Return the (x, y) coordinate for the center point of the cell that contains the specified text.  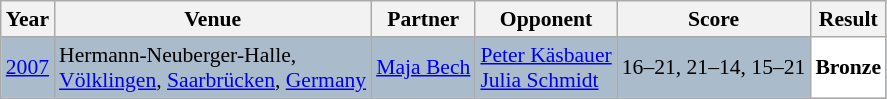
Score (714, 19)
Result (848, 19)
2007 (28, 68)
Venue (212, 19)
Bronze (848, 68)
16–21, 21–14, 15–21 (714, 68)
Hermann-Neuberger-Halle,Völklingen, Saarbrücken, Germany (212, 68)
Partner (423, 19)
Year (28, 19)
Opponent (546, 19)
Peter Käsbauer Julia Schmidt (546, 68)
Maja Bech (423, 68)
